Extract the (X, Y) coordinate from the center of the cell holding the provided text.  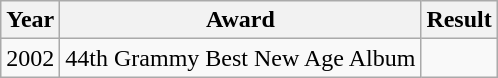
Award (240, 20)
2002 (30, 58)
Year (30, 20)
44th Grammy Best New Age Album (240, 58)
Result (459, 20)
